Return [X, Y] of the center of cell containing provided text 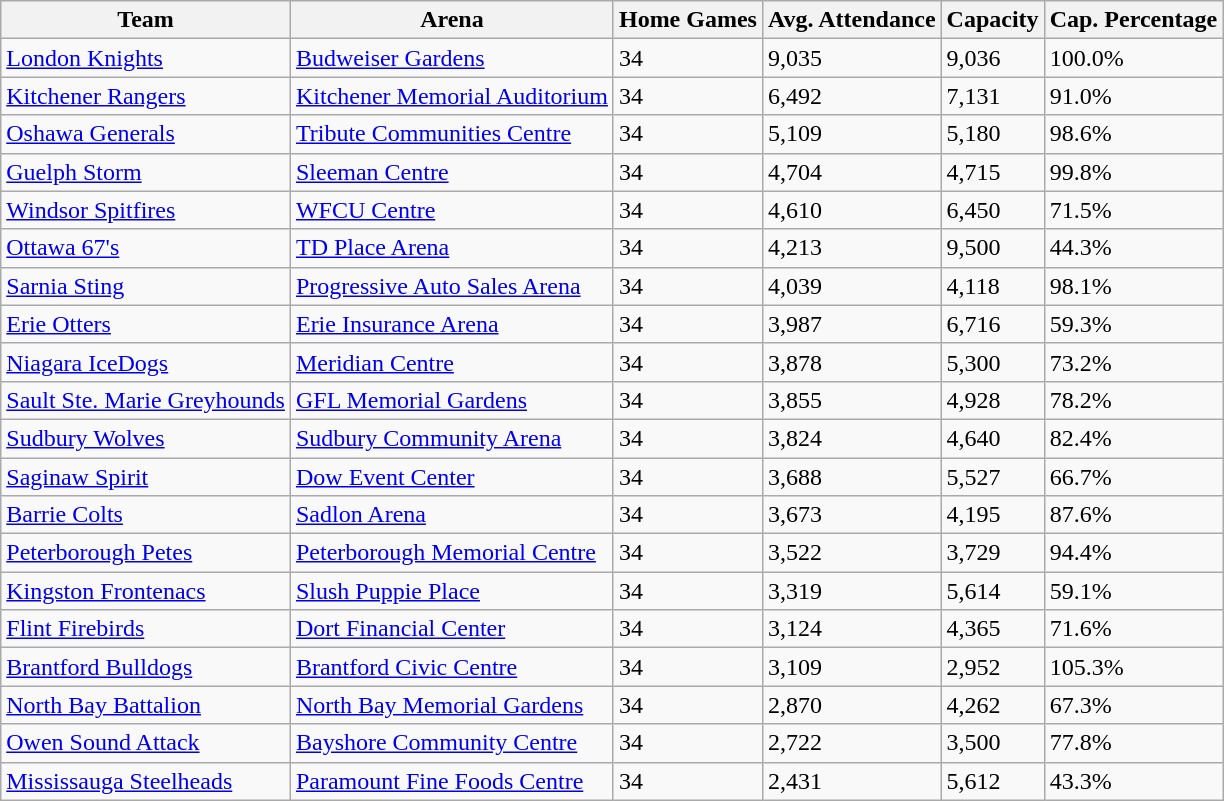
4,715 [992, 172]
Peterborough Memorial Centre [452, 553]
5,612 [992, 781]
Progressive Auto Sales Arena [452, 286]
73.2% [1134, 362]
3,824 [852, 438]
77.8% [1134, 743]
Owen Sound Attack [146, 743]
Dow Event Center [452, 477]
Cap. Percentage [1134, 20]
Brantford Bulldogs [146, 667]
3,878 [852, 362]
4,928 [992, 400]
5,614 [992, 591]
87.6% [1134, 515]
99.8% [1134, 172]
78.2% [1134, 400]
Sleeman Centre [452, 172]
Barrie Colts [146, 515]
3,522 [852, 553]
Saginaw Spirit [146, 477]
Meridian Centre [452, 362]
100.0% [1134, 58]
North Bay Memorial Gardens [452, 705]
59.3% [1134, 324]
Capacity [992, 20]
82.4% [1134, 438]
3,855 [852, 400]
Slush Puppie Place [452, 591]
71.5% [1134, 210]
71.6% [1134, 629]
Arena [452, 20]
3,729 [992, 553]
Kitchener Rangers [146, 96]
9,035 [852, 58]
4,195 [992, 515]
Tribute Communities Centre [452, 134]
Kingston Frontenacs [146, 591]
7,131 [992, 96]
98.1% [1134, 286]
2,870 [852, 705]
2,431 [852, 781]
44.3% [1134, 248]
Paramount Fine Foods Centre [452, 781]
GFL Memorial Gardens [452, 400]
Windsor Spitfires [146, 210]
2,722 [852, 743]
5,527 [992, 477]
4,610 [852, 210]
94.4% [1134, 553]
Niagara IceDogs [146, 362]
6,716 [992, 324]
3,987 [852, 324]
North Bay Battalion [146, 705]
9,036 [992, 58]
5,109 [852, 134]
Ottawa 67's [146, 248]
3,673 [852, 515]
91.0% [1134, 96]
London Knights [146, 58]
59.1% [1134, 591]
2,952 [992, 667]
98.6% [1134, 134]
Team [146, 20]
4,262 [992, 705]
Brantford Civic Centre [452, 667]
TD Place Arena [452, 248]
Erie Otters [146, 324]
4,640 [992, 438]
4,039 [852, 286]
Erie Insurance Arena [452, 324]
Sarnia Sting [146, 286]
3,319 [852, 591]
Sault Ste. Marie Greyhounds [146, 400]
6,450 [992, 210]
Peterborough Petes [146, 553]
Sudbury Community Arena [452, 438]
WFCU Centre [452, 210]
Oshawa Generals [146, 134]
105.3% [1134, 667]
9,500 [992, 248]
3,109 [852, 667]
Budweiser Gardens [452, 58]
3,688 [852, 477]
3,124 [852, 629]
66.7% [1134, 477]
67.3% [1134, 705]
Home Games [688, 20]
5,300 [992, 362]
4,365 [992, 629]
6,492 [852, 96]
Flint Firebirds [146, 629]
4,213 [852, 248]
4,704 [852, 172]
Sudbury Wolves [146, 438]
5,180 [992, 134]
4,118 [992, 286]
43.3% [1134, 781]
Avg. Attendance [852, 20]
Bayshore Community Centre [452, 743]
Kitchener Memorial Auditorium [452, 96]
Dort Financial Center [452, 629]
Mississauga Steelheads [146, 781]
Sadlon Arena [452, 515]
Guelph Storm [146, 172]
3,500 [992, 743]
